For the text-containing cell, return its midpoint in (x, y) coordinate format. 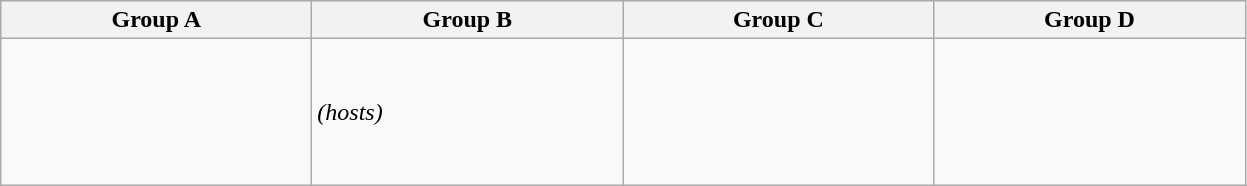
Group A (156, 20)
Group B (468, 20)
(hosts) (468, 112)
Group D (1090, 20)
Group C (778, 20)
